Identify which cell holds the provided text, then report its (X, Y) central coordinate. 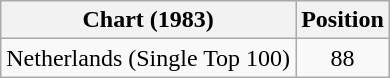
88 (343, 58)
Position (343, 20)
Chart (1983) (148, 20)
Netherlands (Single Top 100) (148, 58)
